Scan for the cell matching the given text and deliver its (x, y) coordinate at center. 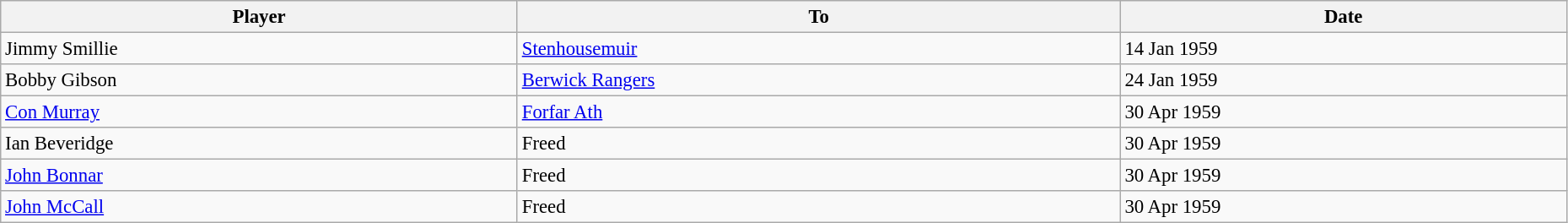
Con Murray (260, 112)
Forfar Ath (818, 112)
14 Jan 1959 (1343, 49)
Berwick Rangers (818, 80)
Player (260, 17)
Jimmy Smillie (260, 49)
John McCall (260, 207)
To (818, 17)
Date (1343, 17)
24 Jan 1959 (1343, 80)
Stenhousemuir (818, 49)
John Bonnar (260, 176)
Bobby Gibson (260, 80)
Ian Beveridge (260, 144)
